Return (x, y) of the center of cell containing provided text 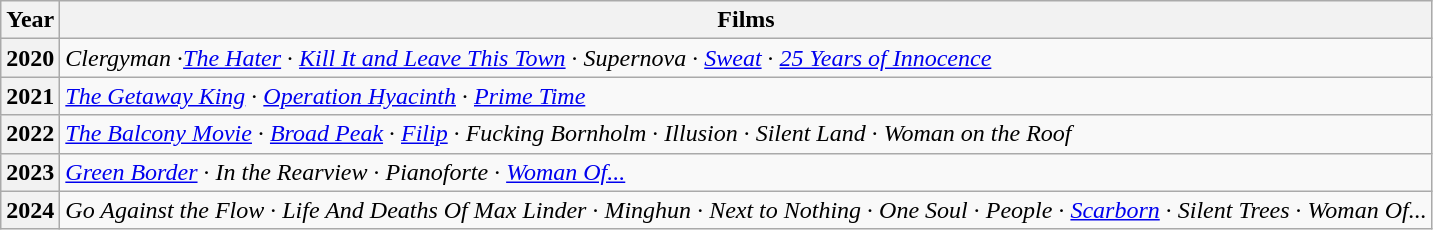
Films (746, 20)
Green Border · In the Rearview · Pianoforte · Woman Of... (746, 172)
2020 (30, 58)
2022 (30, 134)
Go Against the Flow · Life And Deaths Of Max Linder · Minghun · Next to Nothing · One Soul · People · Scarborn · Silent Trees · Woman Of... (746, 210)
2023 (30, 172)
Clergyman ·The Hater · Kill It and Leave This Town · Supernova · Sweat · 25 Years of Innocence (746, 58)
The Getaway King · Operation Hyacinth · Prime Time (746, 96)
2021 (30, 96)
The Balcony Movie · Broad Peak · Filip · Fucking Bornholm · Illusion · Silent Land · Woman on the Roof (746, 134)
2024 (30, 210)
Year (30, 20)
